Pinpoint the cell where the given text exists, returning its [x, y] midpoint coordinate. 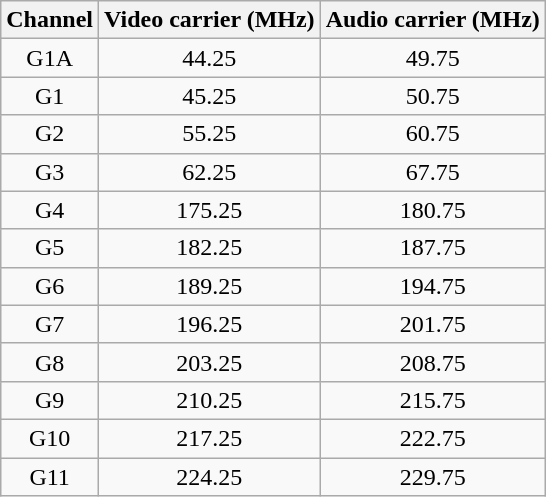
215.75 [432, 400]
222.75 [432, 438]
208.75 [432, 362]
182.25 [210, 248]
187.75 [432, 248]
196.25 [210, 324]
210.25 [210, 400]
189.25 [210, 286]
G5 [50, 248]
201.75 [432, 324]
G6 [50, 286]
G4 [50, 210]
G9 [50, 400]
Channel [50, 20]
G7 [50, 324]
194.75 [432, 286]
G3 [50, 172]
Audio carrier (MHz) [432, 20]
60.75 [432, 134]
G8 [50, 362]
175.25 [210, 210]
224.25 [210, 477]
G2 [50, 134]
55.25 [210, 134]
50.75 [432, 96]
217.25 [210, 438]
62.25 [210, 172]
229.75 [432, 477]
G10 [50, 438]
G11 [50, 477]
180.75 [432, 210]
67.75 [432, 172]
203.25 [210, 362]
44.25 [210, 58]
G1 [50, 96]
45.25 [210, 96]
G1A [50, 58]
49.75 [432, 58]
Video carrier (MHz) [210, 20]
